Provide the [x, y] coordinate of the cell's center where the given text is located.  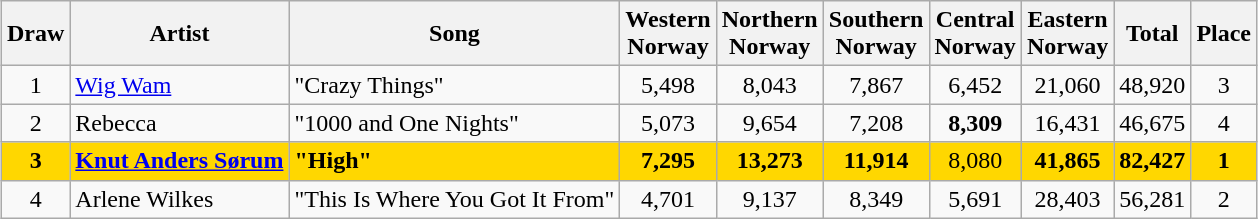
6,452 [975, 85]
Place [1224, 34]
5,498 [668, 85]
8,043 [770, 85]
Draw [35, 34]
7,208 [876, 123]
56,281 [1152, 199]
48,920 [1152, 85]
Knut Anders Sørum [180, 161]
Wig Wam [180, 85]
16,431 [1067, 123]
4,701 [668, 199]
7,867 [876, 85]
Rebecca [180, 123]
NorthernNorway [770, 34]
9,654 [770, 123]
"High" [454, 161]
21,060 [1067, 85]
8,349 [876, 199]
9,137 [770, 199]
"1000 and One Nights" [454, 123]
5,691 [975, 199]
Arlene Wilkes [180, 199]
EasternNorway [1067, 34]
7,295 [668, 161]
WesternNorway [668, 34]
8,309 [975, 123]
"Crazy Things" [454, 85]
41,865 [1067, 161]
13,273 [770, 161]
SouthernNorway [876, 34]
Song [454, 34]
11,914 [876, 161]
"This Is Where You Got It From" [454, 199]
CentralNorway [975, 34]
5,073 [668, 123]
8,080 [975, 161]
Total [1152, 34]
28,403 [1067, 199]
46,675 [1152, 123]
82,427 [1152, 161]
Artist [180, 34]
